Identify which cell holds the provided text, then report its [x, y] central coordinate. 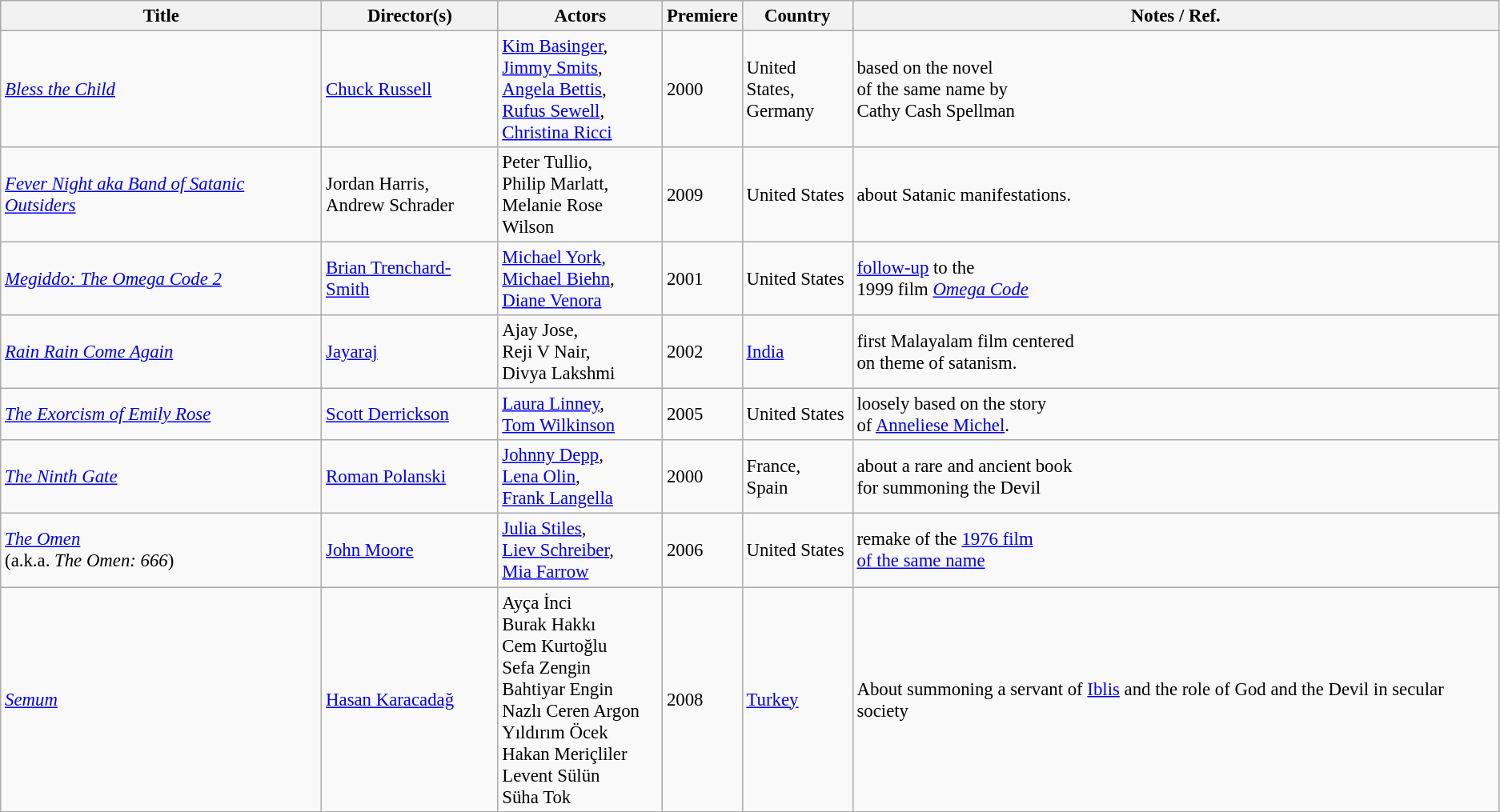
Roman Polanski [410, 477]
The Ninth Gate [162, 477]
About summoning a servant of Iblis and the role of God and the Devil in secular society [1175, 699]
Director(s) [410, 16]
Ajay Jose, Reji V Nair, Divya Lakshmi [580, 352]
first Malayalam film centered on theme of satanism. [1175, 352]
The Omen (a.k.a. The Omen: 666) [162, 550]
Michael York, Michael Biehn, Diane Venora [580, 279]
remake of the 1976 film of the same name [1175, 550]
The Exorcism of Emily Rose [162, 414]
Rain Rain Come Again [162, 352]
Johnny Depp, Lena Olin, Frank Langella [580, 477]
Title [162, 16]
Semum [162, 699]
Chuck Russell [410, 90]
Jayaraj [410, 352]
Actors [580, 16]
United States, Germany [797, 90]
France, Spain [797, 477]
Ayça İnci Burak Hakkı Cem Kurtoğlu Sefa Zengin Bahtiyar Engin Nazlı Ceren Argon Yıldırım Öcek Hakan Meriçliler Levent Sülün Süha Tok [580, 699]
Brian Trenchard-Smith [410, 279]
Turkey [797, 699]
India [797, 352]
2005 [703, 414]
2001 [703, 279]
2006 [703, 550]
Laura Linney, Tom Wilkinson [580, 414]
Fever Night aka Band of Satanic Outsiders [162, 195]
Jordan Harris,Andrew Schrader [410, 195]
Megiddo: The Omega Code 2 [162, 279]
Bless the Child [162, 90]
2002 [703, 352]
about a rare and ancient book for summoning the Devil [1175, 477]
John Moore [410, 550]
Julia Stiles, Liev Schreiber, Mia Farrow [580, 550]
2009 [703, 195]
based on the novel of the same name by Cathy Cash Spellman [1175, 90]
Kim Basinger, Jimmy Smits, Angela Bettis, Rufus Sewell, Christina Ricci [580, 90]
follow-up to the 1999 film Omega Code [1175, 279]
Scott Derrickson [410, 414]
Country [797, 16]
Peter Tullio,Philip Marlatt,Melanie Rose Wilson [580, 195]
loosely based on the story of Anneliese Michel. [1175, 414]
about Satanic manifestations. [1175, 195]
Hasan Karacadağ [410, 699]
Notes / Ref. [1175, 16]
Premiere [703, 16]
2008 [703, 699]
